Return (x, y) of the center of cell containing provided text 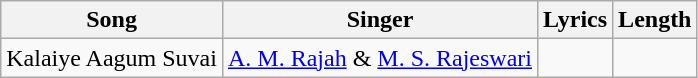
Kalaiye Aagum Suvai (112, 58)
Length (655, 20)
A. M. Rajah & M. S. Rajeswari (380, 58)
Song (112, 20)
Lyrics (576, 20)
Singer (380, 20)
